From the cell containing the given text, extract its center point as [x, y] coordinate. 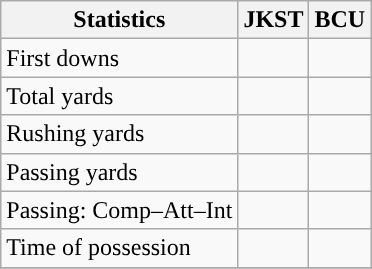
First downs [120, 58]
Rushing yards [120, 134]
Passing: Comp–Att–Int [120, 210]
Total yards [120, 96]
Passing yards [120, 172]
Time of possession [120, 248]
BCU [340, 20]
JKST [274, 20]
Statistics [120, 20]
